Scan for the cell matching the given text and deliver its (X, Y) coordinate at center. 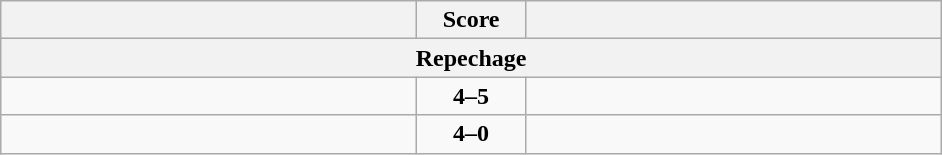
Repechage (472, 58)
Score (472, 20)
4–5 (472, 96)
4–0 (472, 134)
